For the text-containing cell, return its midpoint in (X, Y) coordinate format. 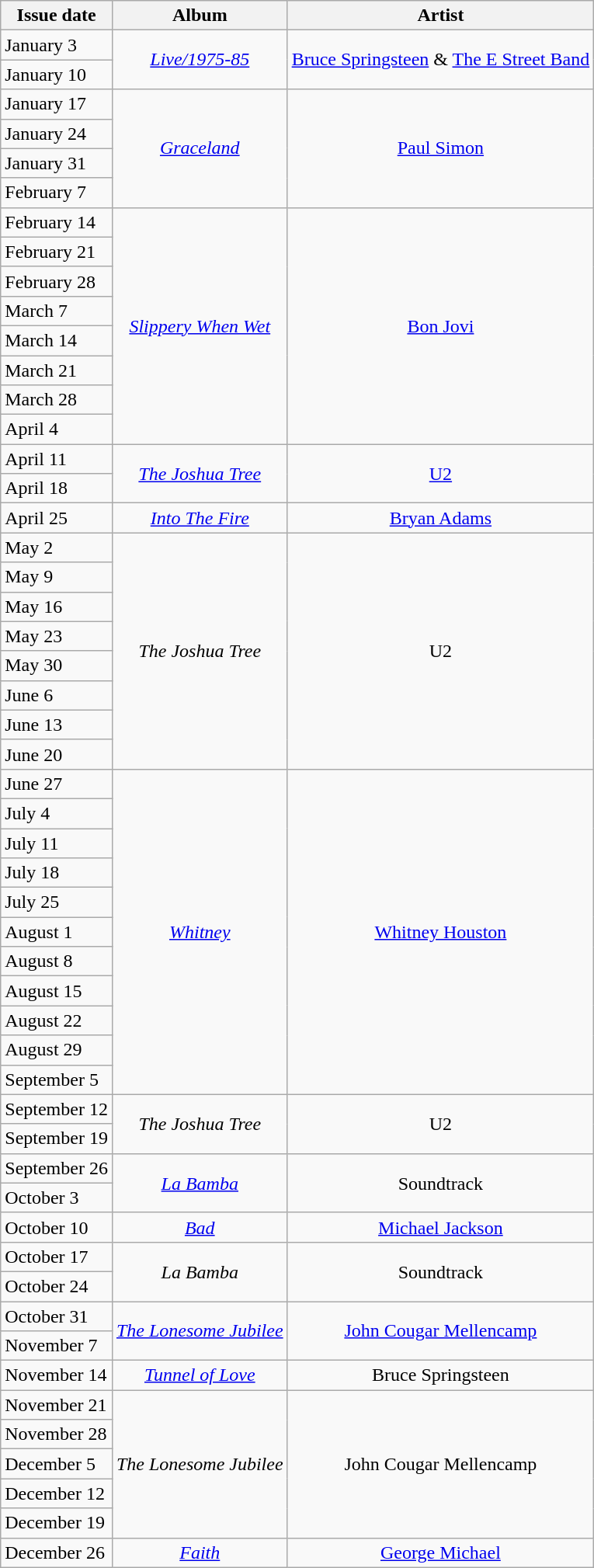
December 5 (57, 1464)
March 21 (57, 370)
Slippery When Wet (200, 325)
May 30 (57, 666)
December 19 (57, 1523)
March 7 (57, 311)
October 17 (57, 1257)
Graceland (200, 148)
Bruce Springsteen (441, 1375)
August 29 (57, 1050)
September 12 (57, 1109)
April 11 (57, 459)
October 31 (57, 1316)
November 7 (57, 1346)
Michael Jackson (441, 1227)
December 12 (57, 1493)
March 28 (57, 400)
Whitney (200, 932)
July 18 (57, 873)
January 31 (57, 163)
George Michael (441, 1552)
January 3 (57, 45)
August 1 (57, 932)
February 21 (57, 252)
Bad (200, 1227)
October 24 (57, 1286)
Bruce Springsteen & The E Street Band (441, 60)
November 28 (57, 1434)
Artist (441, 16)
November 14 (57, 1375)
January 24 (57, 134)
Into The Fire (200, 518)
August 22 (57, 1020)
April 25 (57, 518)
July 4 (57, 813)
March 14 (57, 340)
Faith (200, 1552)
September 19 (57, 1139)
February 28 (57, 281)
December 26 (57, 1552)
July 11 (57, 843)
Bon Jovi (441, 325)
January 10 (57, 75)
Bryan Adams (441, 518)
June 27 (57, 784)
September 26 (57, 1168)
February 14 (57, 222)
November 21 (57, 1405)
Whitney Houston (441, 932)
June 13 (57, 725)
June 20 (57, 754)
June 6 (57, 695)
May 2 (57, 548)
May 9 (57, 577)
Album (200, 16)
October 3 (57, 1198)
April 18 (57, 488)
February 7 (57, 193)
Tunnel of Love (200, 1375)
August 15 (57, 991)
Live/1975-85 (200, 60)
September 5 (57, 1080)
May 23 (57, 636)
Issue date (57, 16)
May 16 (57, 607)
Paul Simon (441, 148)
October 10 (57, 1227)
April 4 (57, 429)
January 17 (57, 104)
July 25 (57, 902)
August 8 (57, 961)
